Output the (X, Y) coordinate of the center of the cell containing the given text.  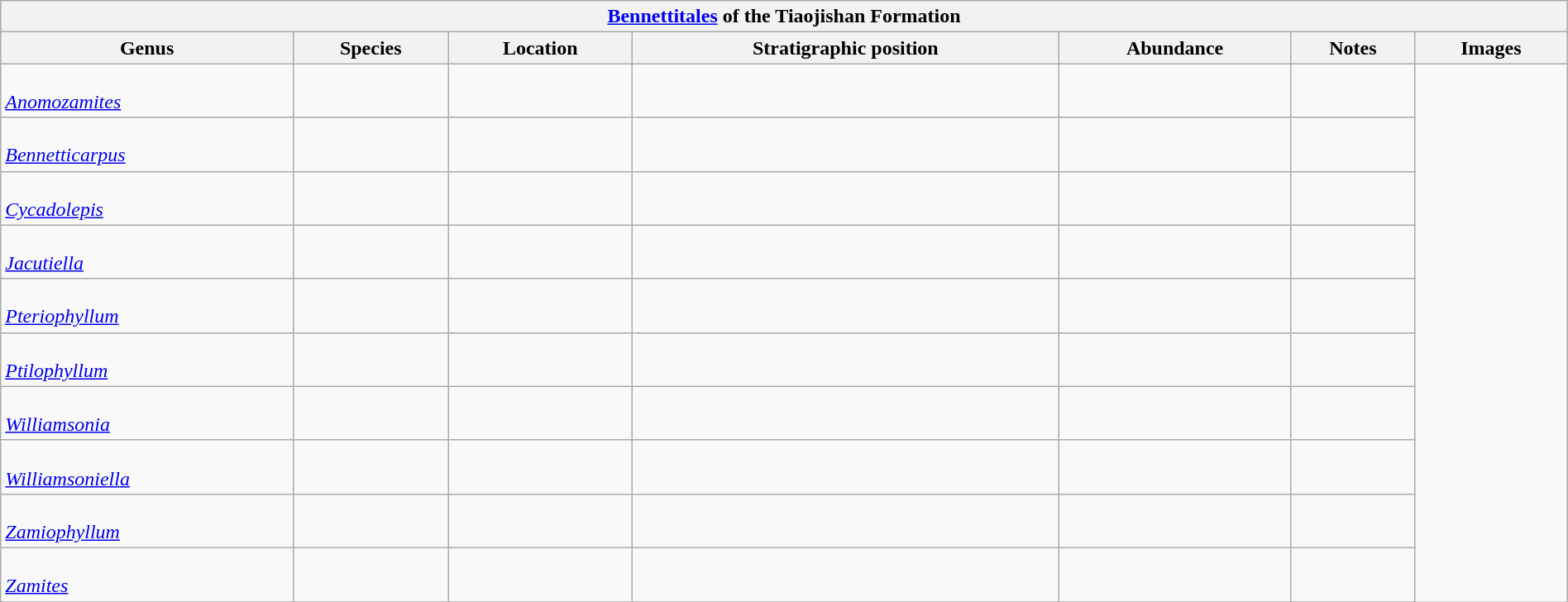
Stratigraphic position (846, 48)
Ptilophyllum (147, 359)
Williamsoniella (147, 466)
Genus (147, 48)
Species (370, 48)
Bennetticarpus (147, 144)
Notes (1353, 48)
Anomozamites (147, 91)
Zamites (147, 574)
Cycadolepis (147, 198)
Location (541, 48)
Zamiophyllum (147, 521)
Images (1492, 48)
Bennettitales of the Tiaojishan Formation (784, 17)
Abundance (1174, 48)
Williamsonia (147, 413)
Pteriophyllum (147, 306)
Jacutiella (147, 251)
